Find where the given text appears and provide that cell's center as [x, y] coordinate. 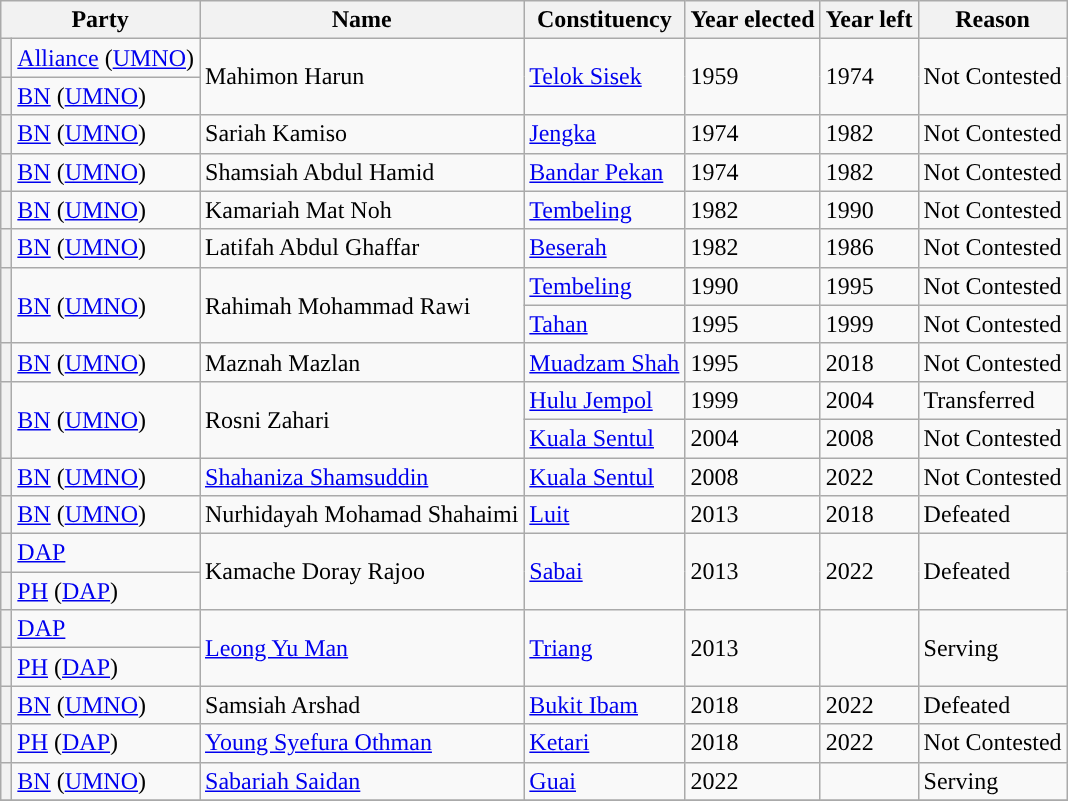
Bandar Pekan [604, 172]
Transferred [992, 400]
Young Syefura Othman [362, 743]
Beserah [604, 248]
Ketari [604, 743]
Nurhidayah Mohamad Shahaimi [362, 515]
Bukit Ibam [604, 705]
Sariah Kamiso [362, 134]
Muadzam Shah [604, 362]
Shamsiah Abdul Hamid [362, 172]
Constituency [604, 20]
Reason [992, 20]
Luit [604, 515]
Name [362, 20]
1986 [869, 248]
Triang [604, 648]
Leong Yu Man [362, 648]
Kamariah Mat Noh [362, 210]
Rosni Zahari [362, 419]
Year left [869, 20]
Kamache Doray Rajoo [362, 572]
Samsiah Arshad [362, 705]
Tahan [604, 324]
Guai [604, 781]
Party [100, 20]
Alliance (UMNO) [106, 58]
Sabariah Saidan [362, 781]
1959 [752, 77]
Telok Sisek [604, 77]
Hulu Jempol [604, 400]
Rahimah Mohammad Rawi [362, 305]
Mahimon Harun [362, 77]
Maznah Mazlan [362, 362]
Latifah Abdul Ghaffar [362, 248]
Jengka [604, 134]
Sabai [604, 572]
Shahaniza Shamsuddin [362, 477]
Year elected [752, 20]
